Find where the given text appears and provide that cell's center as [X, Y] coordinate. 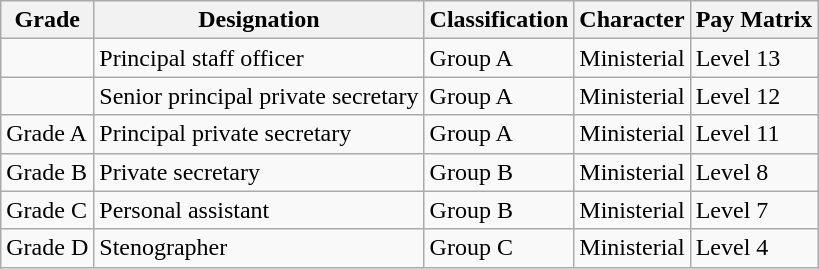
Level 8 [754, 172]
Group C [499, 248]
Senior principal private secretary [259, 96]
Classification [499, 20]
Private secretary [259, 172]
Principal staff officer [259, 58]
Grade [48, 20]
Designation [259, 20]
Personal assistant [259, 210]
Stenographer [259, 248]
Level 12 [754, 96]
Level 4 [754, 248]
Grade C [48, 210]
Grade D [48, 248]
Character [632, 20]
Grade A [48, 134]
Level 13 [754, 58]
Grade B [48, 172]
Level 11 [754, 134]
Level 7 [754, 210]
Pay Matrix [754, 20]
Principal private secretary [259, 134]
